Find where the given text appears and provide that cell's center as (x, y) coordinate. 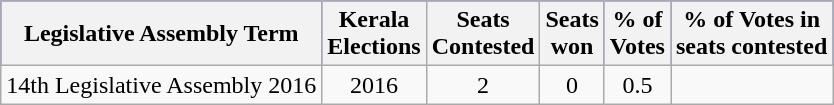
Kerala Elections (374, 34)
0 (572, 85)
0.5 (637, 85)
SeatsContested (483, 34)
% of Votes inseats contested (751, 34)
% of Votes (637, 34)
2016 (374, 85)
2 (483, 85)
Seatswon (572, 34)
Legislative Assembly Term (162, 34)
14th Legislative Assembly 2016 (162, 85)
